From the cell containing the given text, extract its center point as [x, y] coordinate. 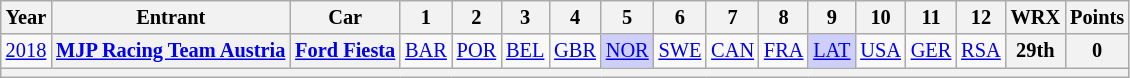
MJP Racing Team Austria [170, 51]
GBR [575, 51]
WRX [1036, 17]
Entrant [170, 17]
9 [832, 17]
SWE [680, 51]
8 [784, 17]
11 [931, 17]
Points [1097, 17]
1 [426, 17]
Car [345, 17]
BEL [525, 51]
2 [476, 17]
GER [931, 51]
29th [1036, 51]
5 [628, 17]
LAT [832, 51]
FRA [784, 51]
3 [525, 17]
USA [880, 51]
BAR [426, 51]
12 [980, 17]
6 [680, 17]
4 [575, 17]
RSA [980, 51]
7 [732, 17]
POR [476, 51]
NOR [628, 51]
CAN [732, 51]
0 [1097, 51]
Ford Fiesta [345, 51]
10 [880, 17]
Year [26, 17]
2018 [26, 51]
